Output the (X, Y) coordinate of the center of the cell containing the given text.  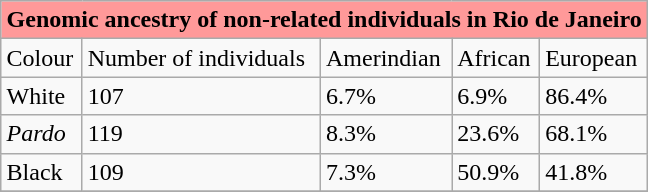
23.6% (496, 134)
6.7% (386, 96)
Colour (42, 58)
109 (201, 172)
68.1% (594, 134)
Genomic ancestry of non-related individuals in Rio de Janeiro (324, 20)
8.3% (386, 134)
50.9% (496, 172)
86.4% (594, 96)
Amerindian (386, 58)
Black (42, 172)
41.8% (594, 172)
119 (201, 134)
European (594, 58)
Pardo (42, 134)
White (42, 96)
107 (201, 96)
African (496, 58)
7.3% (386, 172)
6.9% (496, 96)
Number of individuals (201, 58)
